Return the [x, y] coordinate for the center point of the cell that contains the specified text.  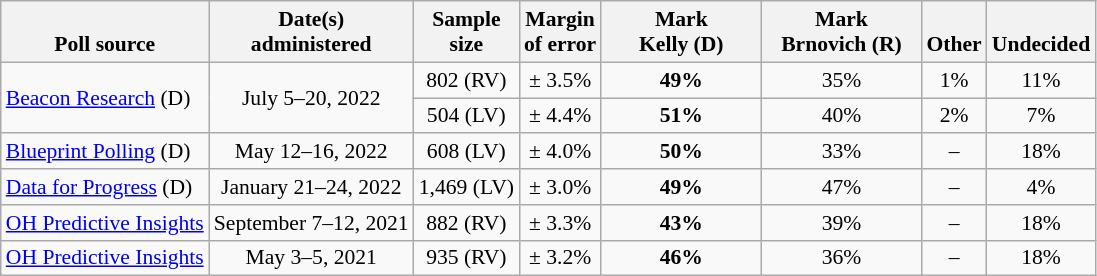
Data for Progress (D) [105, 187]
40% [841, 116]
Marginof error [560, 32]
802 (RV) [466, 80]
504 (LV) [466, 116]
4% [1041, 187]
33% [841, 152]
50% [681, 152]
± 4.0% [560, 152]
May 12–16, 2022 [312, 152]
Date(s)administered [312, 32]
608 (LV) [466, 152]
Poll source [105, 32]
1% [954, 80]
MarkBrnovich (R) [841, 32]
35% [841, 80]
47% [841, 187]
43% [681, 223]
May 3–5, 2021 [312, 258]
7% [1041, 116]
± 3.2% [560, 258]
± 4.4% [560, 116]
MarkKelly (D) [681, 32]
January 21–24, 2022 [312, 187]
Blueprint Polling (D) [105, 152]
± 3.5% [560, 80]
36% [841, 258]
July 5–20, 2022 [312, 98]
51% [681, 116]
1,469 (LV) [466, 187]
2% [954, 116]
Undecided [1041, 32]
Other [954, 32]
11% [1041, 80]
September 7–12, 2021 [312, 223]
± 3.3% [560, 223]
Samplesize [466, 32]
882 (RV) [466, 223]
935 (RV) [466, 258]
± 3.0% [560, 187]
39% [841, 223]
Beacon Research (D) [105, 98]
46% [681, 258]
